Return the [x, y] coordinate for the center point of the cell that contains the specified text.  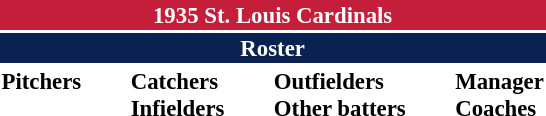
Roster [272, 48]
1935 St. Louis Cardinals [272, 15]
